Locate the cell with the specified text and output its [x, y] center coordinate. 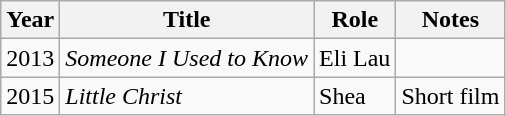
2013 [30, 58]
Title [187, 20]
Eli Lau [355, 58]
Little Christ [187, 96]
Notes [450, 20]
Short film [450, 96]
Year [30, 20]
2015 [30, 96]
Role [355, 20]
Someone I Used to Know [187, 58]
Shea [355, 96]
